Locate the cell with the specified text and output its (X, Y) center coordinate. 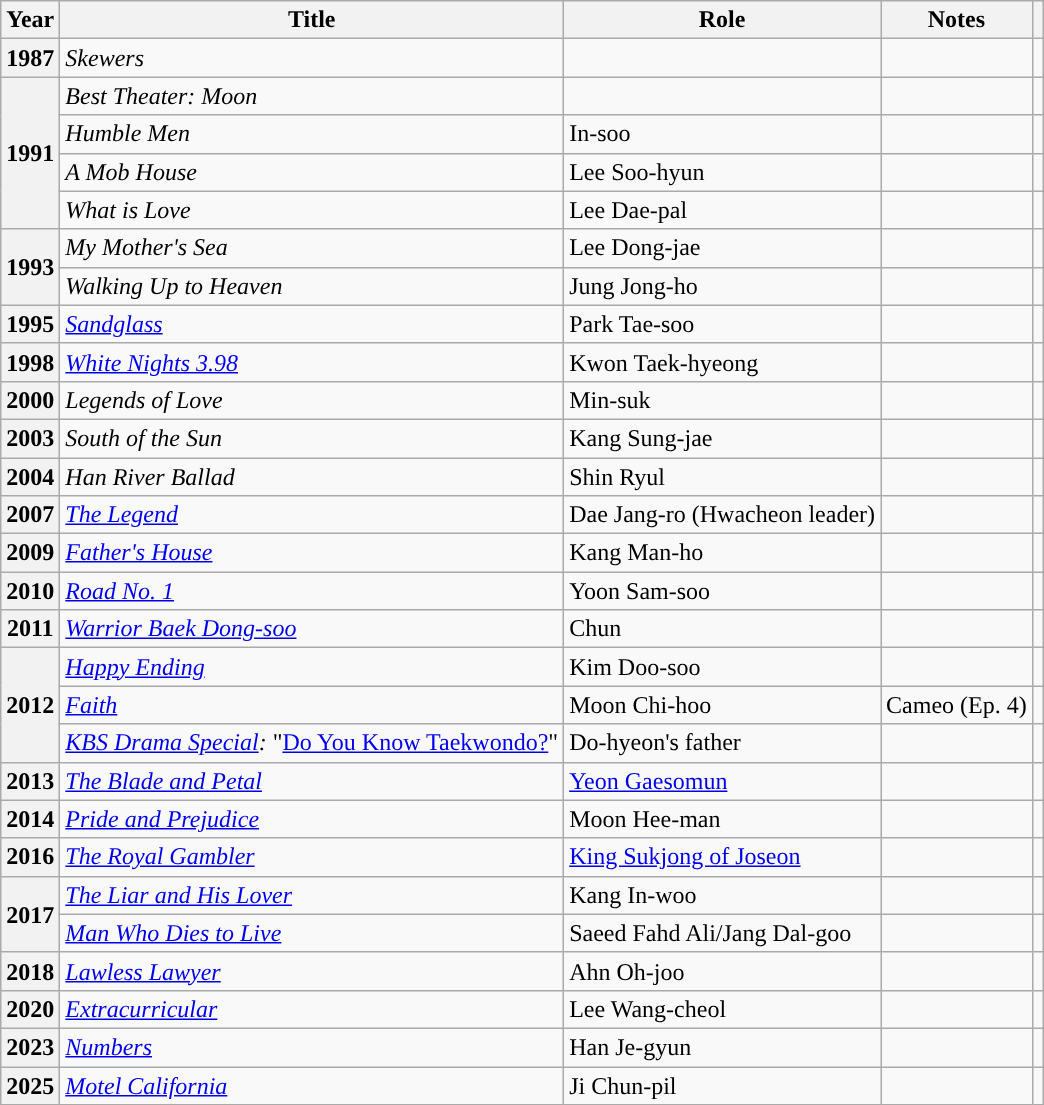
2013 (30, 781)
Shin Ryul (722, 477)
In-soo (722, 134)
2009 (30, 553)
Han River Ballad (312, 477)
2023 (30, 1047)
Park Tae-soo (722, 324)
Moon Chi-hoo (722, 705)
Cameo (Ep. 4) (957, 705)
Han Je-gyun (722, 1047)
2000 (30, 400)
Warrior Baek Dong-soo (312, 629)
Min-suk (722, 400)
Kang Man-ho (722, 553)
KBS Drama Special: "Do You Know Taekwondo?" (312, 743)
Sandglass (312, 324)
Ji Chun-pil (722, 1085)
Walking Up to Heaven (312, 286)
Yeon Gaesomun (722, 781)
Chun (722, 629)
My Mother's Sea (312, 248)
Faith (312, 705)
What is Love (312, 210)
Numbers (312, 1047)
Extracurricular (312, 1009)
Role (722, 20)
Kang In-woo (722, 895)
2011 (30, 629)
King Sukjong of Joseon (722, 857)
Happy Ending (312, 667)
Best Theater: Moon (312, 96)
Kang Sung-jae (722, 438)
Moon Hee-man (722, 819)
2016 (30, 857)
2003 (30, 438)
The Liar and His Lover (312, 895)
A Mob House (312, 172)
1998 (30, 362)
1991 (30, 153)
Humble Men (312, 134)
Motel California (312, 1085)
Road No. 1 (312, 591)
2018 (30, 971)
Lee Wang-cheol (722, 1009)
South of the Sun (312, 438)
Ahn Oh-joo (722, 971)
Lee Dae-pal (722, 210)
2010 (30, 591)
Notes (957, 20)
2012 (30, 705)
1993 (30, 267)
Pride and Prejudice (312, 819)
Dae Jang-ro (Hwacheon leader) (722, 515)
2004 (30, 477)
Do-hyeon's father (722, 743)
The Legend (312, 515)
Saeed Fahd Ali/Jang Dal-goo (722, 933)
2017 (30, 914)
The Blade and Petal (312, 781)
2007 (30, 515)
White Nights 3.98 (312, 362)
Year (30, 20)
Father's House (312, 553)
2020 (30, 1009)
Kim Doo-soo (722, 667)
Man Who Dies to Live (312, 933)
1987 (30, 58)
Title (312, 20)
1995 (30, 324)
Jung Jong-ho (722, 286)
2025 (30, 1085)
Lee Soo-hyun (722, 172)
Kwon Taek-hyeong (722, 362)
Legends of Love (312, 400)
The Royal Gambler (312, 857)
Lawless Lawyer (312, 971)
Skewers (312, 58)
2014 (30, 819)
Yoon Sam-soo (722, 591)
Lee Dong-jae (722, 248)
